Identify which cell holds the provided text, then report its [X, Y] central coordinate. 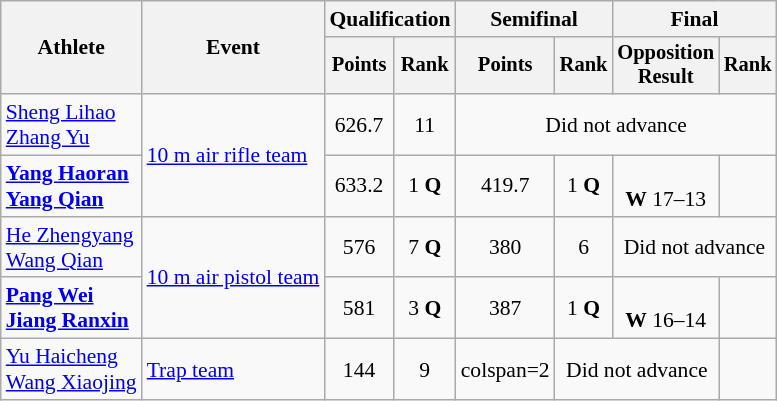
W 16–14 [666, 308]
11 [425, 124]
387 [506, 308]
380 [506, 248]
Pang WeiJiang Ranxin [72, 308]
Sheng LihaoZhang Yu [72, 124]
9 [425, 370]
144 [358, 370]
581 [358, 308]
626.7 [358, 124]
Event [234, 48]
7 Q [425, 248]
He ZhengyangWang Qian [72, 248]
419.7 [506, 186]
Yang HaoranYang Qian [72, 186]
Final [694, 19]
Semifinal [534, 19]
576 [358, 248]
10 m air rifle team [234, 155]
Athlete [72, 48]
Qualification [390, 19]
OppositionResult [666, 66]
10 m air pistol team [234, 278]
3 Q [425, 308]
633.2 [358, 186]
Yu HaichengWang Xiaojing [72, 370]
6 [584, 248]
W 17–13 [666, 186]
colspan=2 [506, 370]
Trap team [234, 370]
